Locate the cell with the specified text and output its (X, Y) center coordinate. 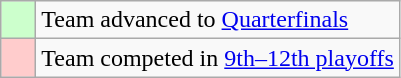
Team advanced to Quarterfinals (218, 20)
Team competed in 9th–12th playoffs (218, 58)
